Capture the cell that displays the provided text and extract its [x, y] central coordinate. 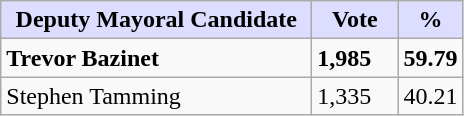
Vote [355, 20]
1,335 [355, 96]
Stephen Tamming [156, 96]
59.79 [430, 58]
40.21 [430, 96]
1,985 [355, 58]
Deputy Mayoral Candidate [156, 20]
% [430, 20]
Trevor Bazinet [156, 58]
